Return [x, y] of the center of cell containing provided text 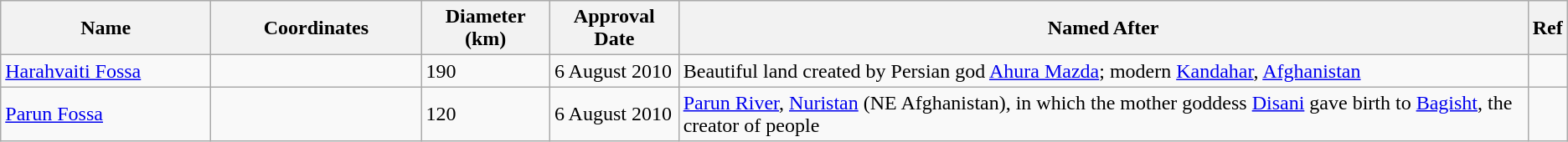
Named After [1103, 28]
Name [106, 28]
190 [486, 71]
Coordinates [317, 28]
Diameter (km) [486, 28]
Ref [1548, 28]
Approval Date [614, 28]
Harahvaiti Fossa [106, 71]
120 [486, 114]
Parun River, Nuristan (NE Afghanistan), in which the mother goddess Disani gave birth to Bagisht, the creator of people [1103, 114]
Parun Fossa [106, 114]
Beautiful land created by Persian god Ahura Mazda; modern Kandahar, Afghanistan [1103, 71]
